Determine the (X, Y) coordinate at the center of the cell enclosing the given text.  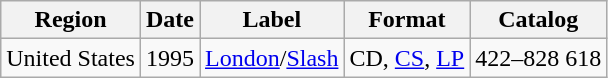
Format (407, 20)
United States (71, 58)
422–828 618 (538, 58)
London/Slash (272, 58)
1995 (170, 58)
Date (170, 20)
CD, CS, LP (407, 58)
Region (71, 20)
Label (272, 20)
Catalog (538, 20)
